Provide the [x, y] coordinate of the cell's center where the given text is located.  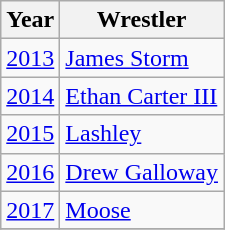
Drew Galloway [142, 172]
2015 [30, 134]
Ethan Carter III [142, 96]
2014 [30, 96]
James Storm [142, 58]
2017 [30, 210]
Wrestler [142, 20]
2016 [30, 172]
Year [30, 20]
2013 [30, 58]
Lashley [142, 134]
Moose [142, 210]
